Find where the given text appears and provide that cell's center as (X, Y) coordinate. 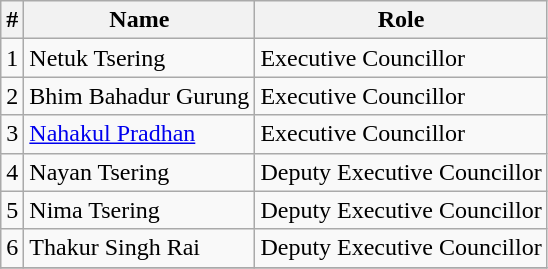
Netuk Tsering (140, 58)
3 (12, 134)
# (12, 20)
Nima Tsering (140, 210)
Nayan Tsering (140, 172)
2 (12, 96)
6 (12, 248)
1 (12, 58)
5 (12, 210)
Name (140, 20)
Bhim Bahadur Gurung (140, 96)
Nahakul Pradhan (140, 134)
Role (401, 20)
4 (12, 172)
Thakur Singh Rai (140, 248)
